From the cell containing the given text, extract its center point as [X, Y] coordinate. 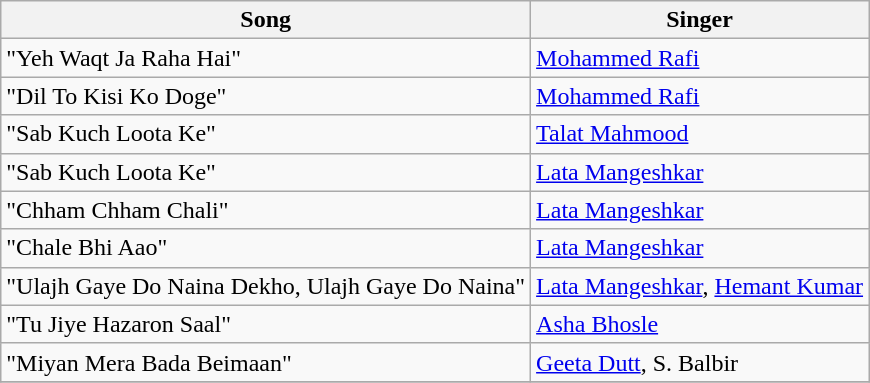
"Tu Jiye Hazaron Saal" [266, 324]
Lata Mangeshkar, Hemant Kumar [700, 286]
Talat Mahmood [700, 134]
"Yeh Waqt Ja Raha Hai" [266, 58]
Singer [700, 20]
"Chale Bhi Aao" [266, 248]
"Dil To Kisi Ko Doge" [266, 96]
"Ulajh Gaye Do Naina Dekho, Ulajh Gaye Do Naina" [266, 286]
"Miyan Mera Bada Beimaan" [266, 362]
Geeta Dutt, S. Balbir [700, 362]
"Chham Chham Chali" [266, 210]
Song [266, 20]
Asha Bhosle [700, 324]
